For the text-containing cell, return its midpoint in (x, y) coordinate format. 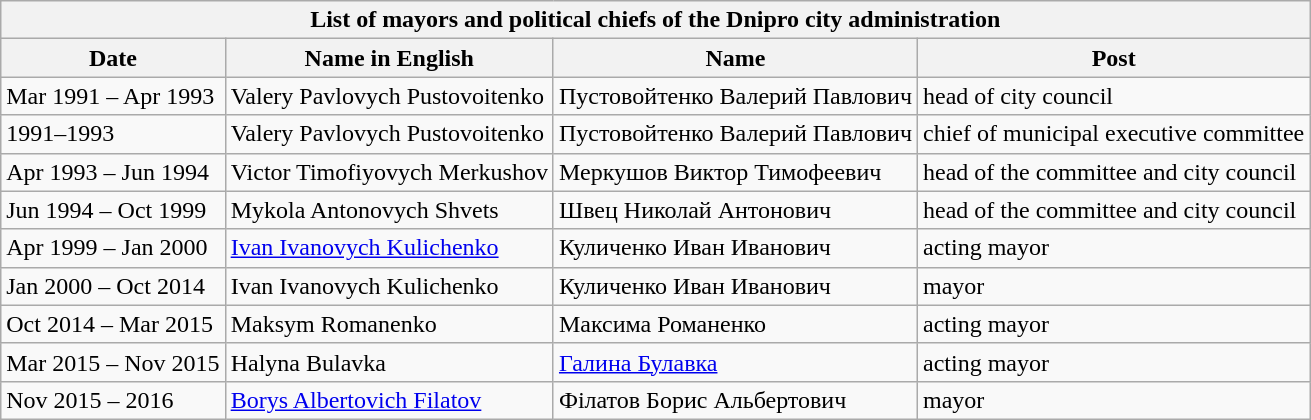
Name (735, 58)
Date (113, 58)
Філатов Борис Альбертович (735, 400)
Nov 2015 – 2016 (113, 400)
Oct 2014 – Mar 2015 (113, 324)
Post (1114, 58)
chief of municipal executive committee (1114, 134)
Mar 1991 – Apr 1993 (113, 96)
Максима Романенко (735, 324)
Borys Albertovich Filatov (389, 400)
Швец Николай Антонович (735, 210)
List of mayors and political chiefs of the Dnipro city administration (656, 20)
Maksym Romanenko (389, 324)
Apr 1993 – Jun 1994 (113, 172)
1991–1993 (113, 134)
Jun 1994 – Oct 1999 (113, 210)
Jan 2000 – Oct 2014 (113, 286)
Галина Булавка (735, 362)
Mar 2015 – Nov 2015 (113, 362)
Name in English (389, 58)
Mykola Antonovych Shvets (389, 210)
Halyna Bulavka (389, 362)
Victor Timofiyovych Merkushov (389, 172)
Apr 1999 – Jan 2000 (113, 248)
Меркушов Виктор Тимофеевич (735, 172)
head of city council (1114, 96)
